Locate the cell with the specified text and output its (X, Y) center coordinate. 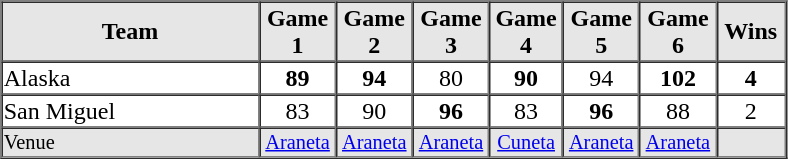
Cuneta (526, 143)
88 (678, 110)
Game 1 (298, 32)
Game 3 (452, 32)
2 (750, 110)
Venue (130, 143)
Wins (750, 32)
Game 6 (678, 32)
80 (452, 78)
Alaska (130, 78)
Game 2 (374, 32)
San Miguel (130, 110)
89 (298, 78)
102 (678, 78)
Team (130, 32)
Game 5 (602, 32)
4 (750, 78)
Game 4 (526, 32)
